Return the (X, Y) coordinate for the center point of the cell that contains the specified text.  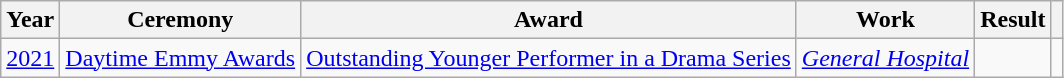
2021 (30, 58)
Award (549, 20)
Work (885, 20)
Year (30, 20)
General Hospital (885, 58)
Result (1013, 20)
Daytime Emmy Awards (180, 58)
Outstanding Younger Performer in a Drama Series (549, 58)
Ceremony (180, 20)
